Extract the (X, Y) coordinate from the center of the cell holding the provided text.  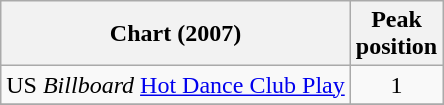
1 (396, 85)
Chart (2007) (176, 34)
Peakposition (396, 34)
US Billboard Hot Dance Club Play (176, 85)
